Extract the [X, Y] coordinate from the center of the cell holding the provided text.  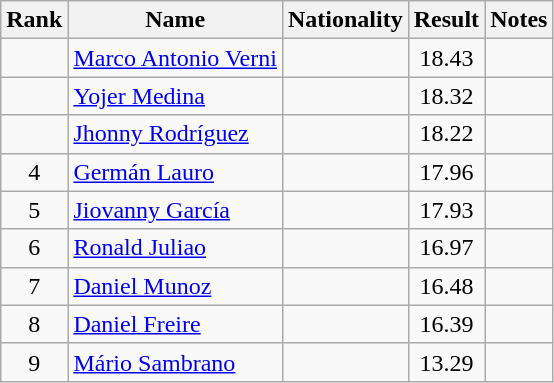
Yojer Medina [176, 96]
Name [176, 20]
Ronald Juliao [176, 248]
16.48 [446, 286]
17.93 [446, 210]
Nationality [345, 20]
Daniel Freire [176, 324]
Marco Antonio Verni [176, 58]
Daniel Munoz [176, 286]
Jiovanny García [176, 210]
5 [34, 210]
6 [34, 248]
13.29 [446, 362]
18.32 [446, 96]
Mário Sambrano [176, 362]
18.22 [446, 134]
Germán Lauro [176, 172]
7 [34, 286]
Result [446, 20]
17.96 [446, 172]
9 [34, 362]
18.43 [446, 58]
16.39 [446, 324]
Rank [34, 20]
4 [34, 172]
Notes [519, 20]
8 [34, 324]
Jhonny Rodríguez [176, 134]
16.97 [446, 248]
